Scan for the cell matching the given text and deliver its [x, y] coordinate at center. 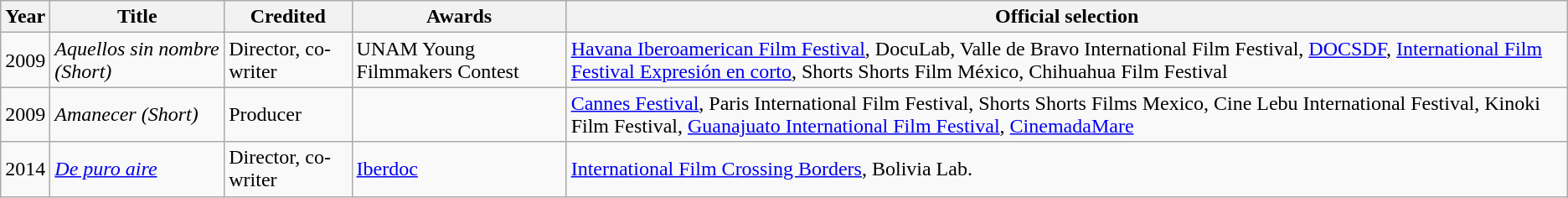
Aquellos sin nombre (Short) [137, 60]
Year [25, 17]
2014 [25, 169]
UNAM Young Filmmakers Contest [459, 60]
Title [137, 17]
International Film Crossing Borders, Bolivia Lab. [1067, 169]
Producer [288, 114]
De puro aire [137, 169]
Official selection [1067, 17]
Amanecer (Short) [137, 114]
Credited [288, 17]
Awards [459, 17]
Iberdoc [459, 169]
